Locate the cell with the specified text and output its [x, y] center coordinate. 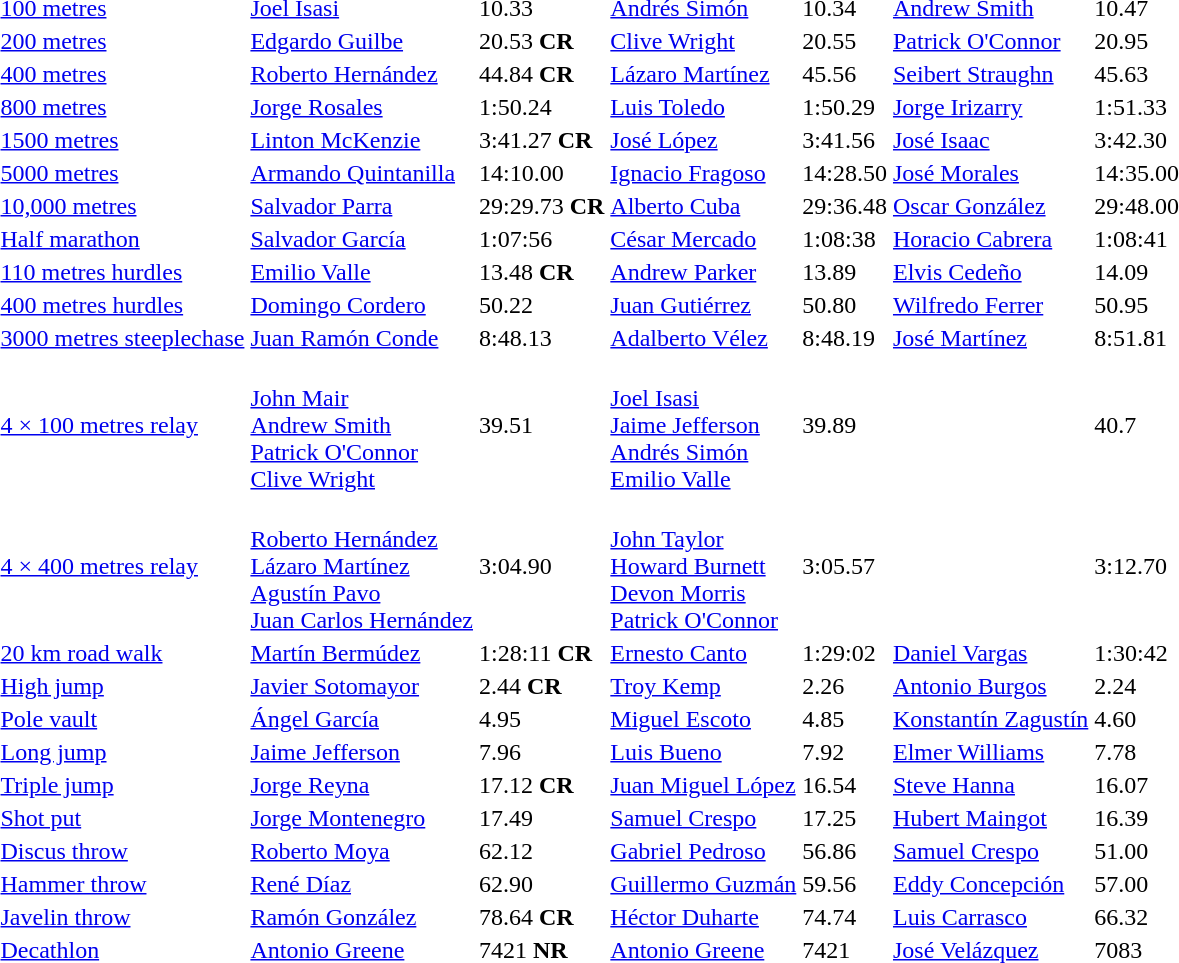
29:29.73 CR [542, 206]
62.12 [542, 851]
Luis Bueno [704, 752]
4.95 [542, 719]
César Mercado [704, 239]
Jorge Irizarry [990, 107]
Hubert Maingot [990, 818]
17.12 CR [542, 785]
20.53 CR [542, 41]
Joel IsasiJaime JeffersonAndrés SimónEmilio Valle [704, 425]
Domingo Cordero [362, 305]
1:28:11 CR [542, 653]
José López [704, 140]
2.26 [845, 686]
Seibert Straughn [990, 74]
Linton McKenzie [362, 140]
3:41.27 CR [542, 140]
José Morales [990, 173]
Jaime Jefferson [362, 752]
1:07:56 [542, 239]
14:28.50 [845, 173]
Edgardo Guilbe [362, 41]
Steve Hanna [990, 785]
62.90 [542, 884]
Salvador Parra [362, 206]
78.64 CR [542, 917]
Jorge Rosales [362, 107]
Horacio Cabrera [990, 239]
Daniel Vargas [990, 653]
8:48.13 [542, 338]
Elmer Williams [990, 752]
7.96 [542, 752]
8:48.19 [845, 338]
1:08:38 [845, 239]
3:04.90 [542, 566]
Luis Toledo [704, 107]
Jorge Reyna [362, 785]
Miguel Escoto [704, 719]
Armando Quintanilla [362, 173]
Roberto Hernández [362, 74]
Gabriel Pedroso [704, 851]
39.51 [542, 425]
4.85 [845, 719]
Lázaro Martínez [704, 74]
Salvador García [362, 239]
16.54 [845, 785]
1:29:02 [845, 653]
José Martínez [990, 338]
Ernesto Canto [704, 653]
44.84 CR [542, 74]
29:36.48 [845, 206]
René Díaz [362, 884]
20.55 [845, 41]
Luis Carrasco [990, 917]
59.56 [845, 884]
Oscar González [990, 206]
3:05.57 [845, 566]
John TaylorHoward BurnettDevon MorrisPatrick O'Connor [704, 566]
Antonio Burgos [990, 686]
Elvis Cedeño [990, 272]
Emilio Valle [362, 272]
Roberto HernándezLázaro MartínezAgustín PavoJuan Carlos Hernández [362, 566]
Troy Kemp [704, 686]
13.89 [845, 272]
John MairAndrew SmithPatrick O'ConnorClive Wright [362, 425]
Wilfredo Ferrer [990, 305]
56.86 [845, 851]
39.89 [845, 425]
Héctor Duharte [704, 917]
74.74 [845, 917]
3:41.56 [845, 140]
17.49 [542, 818]
1:50.24 [542, 107]
Konstantín Zagustín [990, 719]
Alberto Cuba [704, 206]
2.44 CR [542, 686]
Eddy Concepción [990, 884]
Ignacio Fragoso [704, 173]
Ramón González [362, 917]
Ángel García [362, 719]
Juan Miguel López [704, 785]
José Isaac [990, 140]
17.25 [845, 818]
13.48 CR [542, 272]
Guillermo Guzmán [704, 884]
45.56 [845, 74]
50.80 [845, 305]
Jorge Montenegro [362, 818]
Adalberto Vélez [704, 338]
Patrick O'Connor [990, 41]
1:50.29 [845, 107]
Javier Sotomayor [362, 686]
Martín Bermúdez [362, 653]
Clive Wright [704, 41]
Juan Gutiérrez [704, 305]
14:10.00 [542, 173]
Roberto Moya [362, 851]
7.92 [845, 752]
50.22 [542, 305]
Juan Ramón Conde [362, 338]
Andrew Parker [704, 272]
